Search for the cell housing the specified text and yield its [x, y] center coordinate. 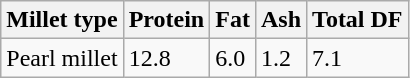
Ash [280, 20]
12.8 [166, 58]
Pearl millet [62, 58]
Protein [166, 20]
7.1 [358, 58]
6.0 [233, 58]
Total DF [358, 20]
Fat [233, 20]
1.2 [280, 58]
Millet type [62, 20]
